Return (x, y) of the center of cell containing provided text 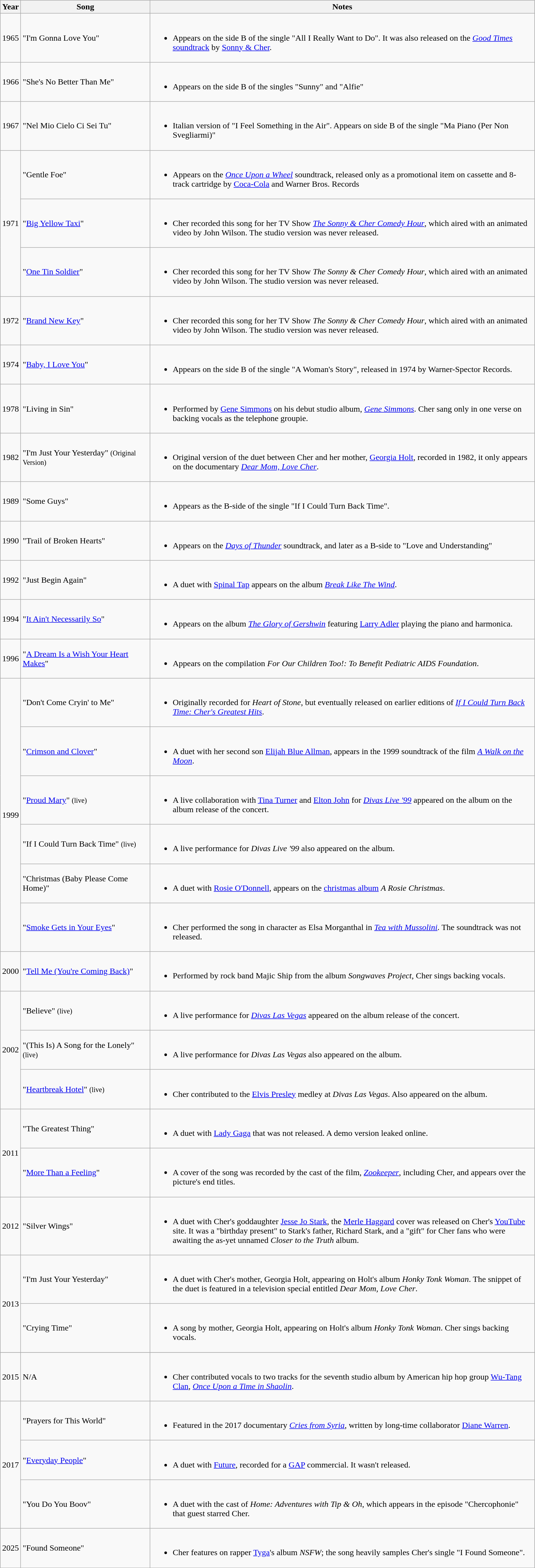
"Heartbreak Hotel" (live) (86, 1089)
"It Ain't Necessarily So" (86, 620)
A cover of the song was recorded by the cast of the film, Zookeeper, including Cher, and appears over the picture's end titles. (342, 1172)
Cher performed the song in character as Elsa Morganthal in Tea with Mussolini. The soundtrack was not released. (342, 927)
2002 (10, 1050)
A live performance for Divas Live '99 also appeared on the album. (342, 844)
"She's No Better Than Me" (86, 82)
"Christmas (Baby Please Come Home)" (86, 883)
Appears on the side B of the singles "Sunny" and "Alfie" (342, 82)
Year (10, 7)
"Crying Time" (86, 1328)
2013 (10, 1304)
Appears on the album The Glory of Gershwin featuring Larry Adler playing the piano and harmonica. (342, 620)
"Proud Mary" (live) (86, 800)
"(This Is) A Song for the Lonely" (live) (86, 1050)
A duet with her second son Elijah Blue Allman, appears in the 1999 soundtrack of the film A Walk on the Moon. (342, 751)
2011 (10, 1153)
A live collaboration with Tina Turner and Elton John for Divas Live '99 appeared on the album on the album release of the concert. (342, 800)
1994 (10, 620)
"Gentle Foe" (86, 175)
1972 (10, 321)
"Silver Wings" (86, 1226)
"Just Begin Again" (86, 580)
"More Than a Feeling" (86, 1172)
2015 (10, 1377)
"Don't Come Cryin' to Me" (86, 703)
1974 (10, 364)
"Everyday People" (86, 1460)
"Smoke Gets in Your Eyes" (86, 927)
Notes (342, 7)
Cher features on rapper Tyga's album NSFW; the song heavily samples Cher's single "I Found Someone". (342, 1548)
1996 (10, 658)
1971 (10, 223)
1978 (10, 409)
1967 (10, 126)
A live performance for Divas Las Vegas appeared on the album release of the concert. (342, 1010)
A duet with Spinal Tap appears on the album Break Like The Wind. (342, 580)
1982 (10, 457)
Originally recorded for Heart of Stone, but eventually released on earlier editions of If I Could Turn Back Time: Cher's Greatest Hits. (342, 703)
1965 (10, 38)
Cher contributed to the Elvis Presley medley at Divas Las Vegas. Also appeared on the album. (342, 1089)
Italian version of "I Feel Something in the Air". Appears on side B of the single "Ma Piano (Per Non Svegliarmi)" (342, 126)
"I'm Just Your Yesterday" (86, 1279)
"You Do You Boov" (86, 1504)
Original version of the duet between Cher and her mother, Georgia Holt, recorded in 1982, it only appears on the documentary Dear Mom, Love Cher. (342, 457)
2012 (10, 1226)
2017 (10, 1465)
A live performance for Divas Las Vegas also appeared on the album. (342, 1050)
"I'm Gonna Love You" (86, 38)
Appears on the Days of Thunder soundtrack, and later as a B-side to "Love and Understanding" (342, 540)
"A Dream Is a Wish Your Heart Makes" (86, 658)
1999 (10, 815)
"Baby, I Love You" (86, 364)
2025 (10, 1548)
"I'm Just Your Yesterday" (Original Version) (86, 457)
A duet with the cast of Home: Adventures with Tip & Oh, which appears in the episode "Chercophonie" that guest starred Cher. (342, 1504)
Featured in the 2017 documentary Cries from Syria, written by long-time collaborator Diane Warren. (342, 1421)
Appears on the side B of the single "All I Really Want to Do". It was also released on the Good Times soundtrack by Sonny & Cher. (342, 38)
1992 (10, 580)
A duet with Future, recorded for a GAP commercial. It wasn't released. (342, 1460)
Cher contributed vocals to two tracks for the seventh studio album by American hip hop group Wu-Tang Clan, Once Upon a Time in Shaolin. (342, 1377)
Song (86, 7)
1966 (10, 82)
Appears on the side B of the single "A Woman's Story", released in 1974 by Warner-Spector Records. (342, 364)
"Found Someone" (86, 1548)
"Living in Sin" (86, 409)
"Big Yellow Taxi" (86, 223)
"Believe" (live) (86, 1010)
"Trail of Broken Hearts" (86, 540)
Appears as the B-side of the single "If I Could Turn Back Time". (342, 501)
Performed by rock band Majic Ship from the album Songwaves Project, Cher sings backing vocals. (342, 971)
"If I Could Turn Back Time" (live) (86, 844)
1990 (10, 540)
A song by mother, Georgia Holt, appearing on Holt's album Honky Tonk Woman. Cher sings backing vocals. (342, 1328)
A duet with Lady Gaga that was not released. A demo version leaked online. (342, 1129)
Appears on the compilation For Our Children Too!: To Benefit Pediatric AIDS Foundation. (342, 658)
2000 (10, 971)
"Crimson and Clover" (86, 751)
"Some Guys" (86, 501)
"Brand New Key" (86, 321)
"Prayers for This World" (86, 1421)
Performed by Gene Simmons on his debut studio album, Gene Simmons. Cher sang only in one verse on backing vocals as the telephone groupie. (342, 409)
"Nel Mio Cielo Ci Sei Tu" (86, 126)
1989 (10, 501)
N/A (86, 1377)
A duet with Rosie O'Donnell, appears on the christmas album A Rosie Christmas. (342, 883)
"One Tin Soldier" (86, 272)
"The Greatest Thing" (86, 1129)
"Tell Me (You're Coming Back)" (86, 971)
